From the cell containing the given text, extract its center point as (X, Y) coordinate. 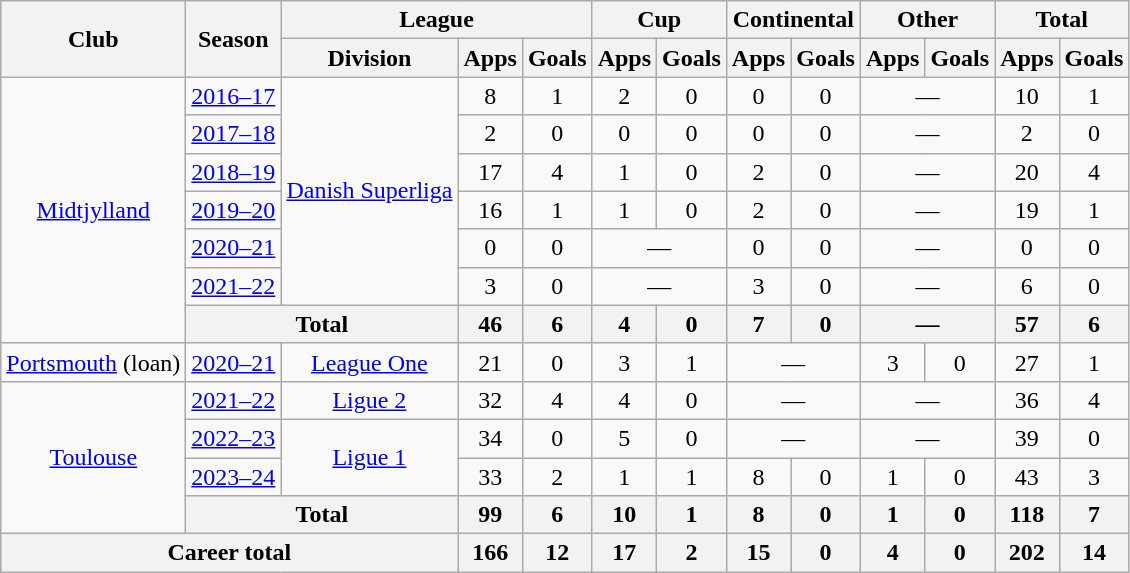
League One (370, 362)
Division (370, 58)
21 (490, 362)
34 (490, 438)
Ligue 1 (370, 457)
2019–20 (234, 210)
15 (758, 553)
14 (1094, 553)
39 (1027, 438)
2022–23 (234, 438)
Club (94, 39)
57 (1027, 324)
Midtjylland (94, 210)
32 (490, 400)
99 (490, 515)
2023–24 (234, 477)
2016–17 (234, 96)
12 (557, 553)
202 (1027, 553)
Portsmouth (loan) (94, 362)
Danish Superliga (370, 191)
5 (624, 438)
Season (234, 39)
Career total (230, 553)
2017–18 (234, 134)
Cup (659, 20)
Continental (793, 20)
League (436, 20)
166 (490, 553)
19 (1027, 210)
36 (1027, 400)
Ligue 2 (370, 400)
Other (927, 20)
27 (1027, 362)
43 (1027, 477)
2018–19 (234, 172)
118 (1027, 515)
20 (1027, 172)
33 (490, 477)
Toulouse (94, 457)
46 (490, 324)
16 (490, 210)
